Identify which cell holds the provided text, then report its [x, y] central coordinate. 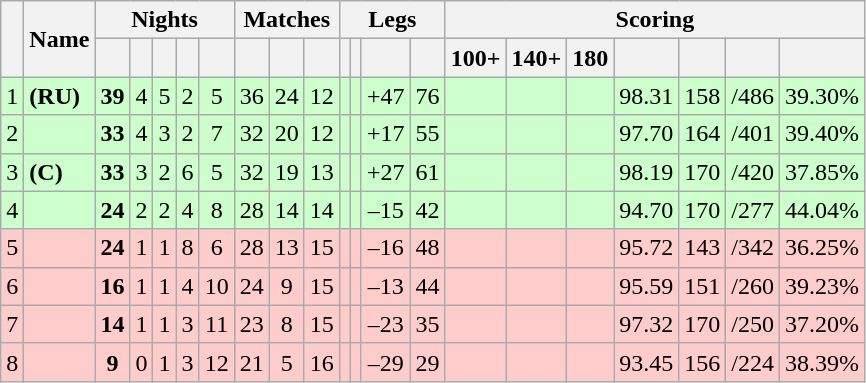
55 [428, 134]
–13 [386, 286]
39.30% [822, 96]
95.72 [646, 248]
158 [702, 96]
93.45 [646, 362]
0 [142, 362]
–16 [386, 248]
61 [428, 172]
+17 [386, 134]
44 [428, 286]
37.20% [822, 324]
29 [428, 362]
10 [216, 286]
38.39% [822, 362]
/224 [753, 362]
Matches [286, 20]
20 [286, 134]
164 [702, 134]
Scoring [654, 20]
143 [702, 248]
/342 [753, 248]
94.70 [646, 210]
–29 [386, 362]
156 [702, 362]
/260 [753, 286]
11 [216, 324]
76 [428, 96]
+27 [386, 172]
97.32 [646, 324]
98.31 [646, 96]
(C) [60, 172]
+47 [386, 96]
Legs [392, 20]
/277 [753, 210]
39.23% [822, 286]
35 [428, 324]
151 [702, 286]
140+ [536, 58]
19 [286, 172]
23 [252, 324]
Name [60, 39]
36 [252, 96]
(RU) [60, 96]
98.19 [646, 172]
39.40% [822, 134]
100+ [476, 58]
–15 [386, 210]
/486 [753, 96]
21 [252, 362]
39 [112, 96]
48 [428, 248]
44.04% [822, 210]
180 [590, 58]
95.59 [646, 286]
–23 [386, 324]
97.70 [646, 134]
Nights [164, 20]
42 [428, 210]
/401 [753, 134]
/250 [753, 324]
/420 [753, 172]
37.85% [822, 172]
36.25% [822, 248]
